Extract the [x, y] coordinate from the center of the cell holding the provided text.  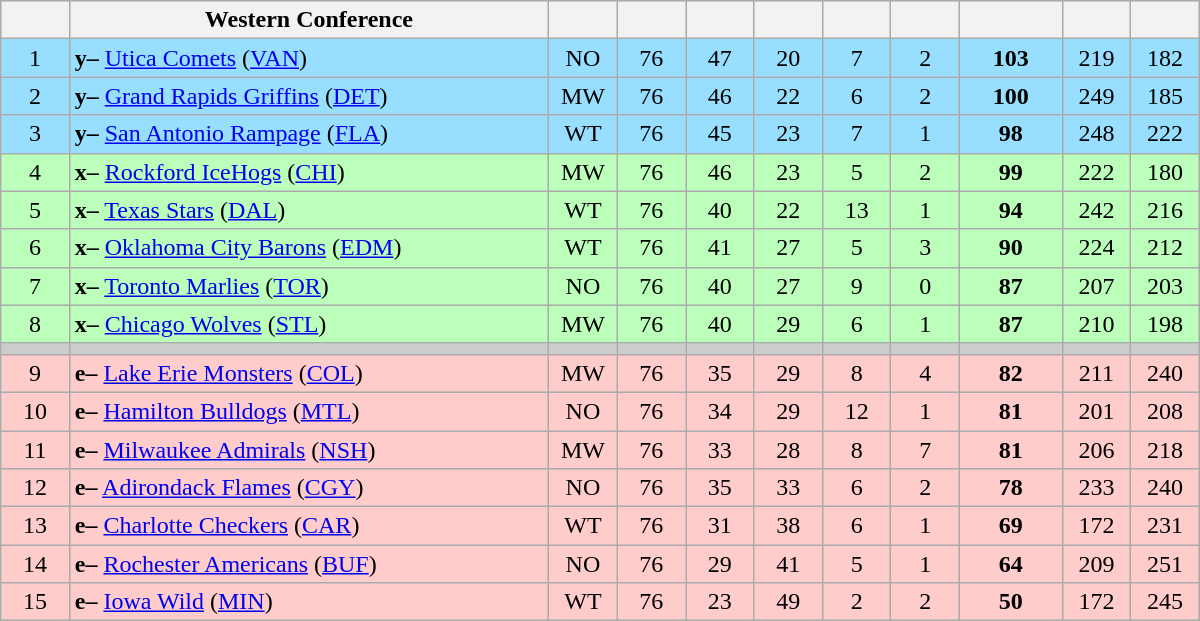
224 [1096, 248]
242 [1096, 210]
206 [1096, 449]
100 [1010, 96]
y– Grand Rapids Griffins (DET) [308, 96]
x– Chicago Wolves (STL) [308, 324]
82 [1010, 373]
94 [1010, 210]
45 [720, 134]
211 [1096, 373]
31 [720, 526]
207 [1096, 286]
x– Rockford IceHogs (CHI) [308, 172]
0 [925, 286]
11 [35, 449]
e– Lake Erie Monsters (COL) [308, 373]
99 [1010, 172]
47 [720, 58]
203 [1166, 286]
x– Texas Stars (DAL) [308, 210]
208 [1166, 411]
78 [1010, 488]
103 [1010, 58]
e– Rochester Americans (BUF) [308, 564]
248 [1096, 134]
y– San Antonio Rampage (FLA) [308, 134]
185 [1166, 96]
e– Milwaukee Admirals (NSH) [308, 449]
20 [788, 58]
64 [1010, 564]
e– Charlotte Checkers (CAR) [308, 526]
249 [1096, 96]
251 [1166, 564]
50 [1010, 602]
219 [1096, 58]
201 [1096, 411]
28 [788, 449]
10 [35, 411]
209 [1096, 564]
34 [720, 411]
14 [35, 564]
231 [1166, 526]
180 [1166, 172]
98 [1010, 134]
210 [1096, 324]
x– Toronto Marlies (TOR) [308, 286]
212 [1166, 248]
233 [1096, 488]
e– Hamilton Bulldogs (MTL) [308, 411]
x– Oklahoma City Barons (EDM) [308, 248]
y– Utica Comets (VAN) [308, 58]
218 [1166, 449]
15 [35, 602]
182 [1166, 58]
e– Iowa Wild (MIN) [308, 602]
245 [1166, 602]
69 [1010, 526]
38 [788, 526]
216 [1166, 210]
49 [788, 602]
Western Conference [308, 20]
198 [1166, 324]
90 [1010, 248]
e– Adirondack Flames (CGY) [308, 488]
